Extract the [X, Y] coordinate from the center of the cell holding the provided text.  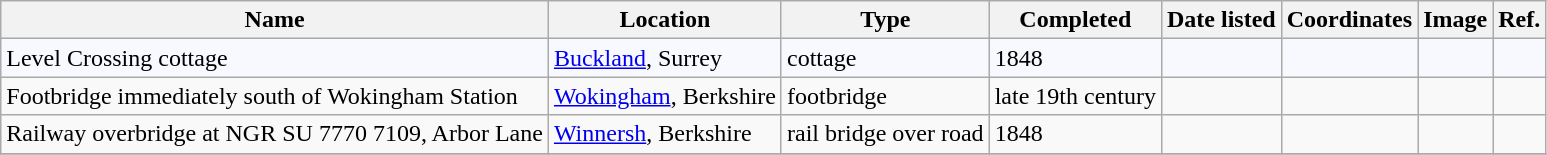
Completed [1075, 20]
cottage [885, 58]
rail bridge over road [885, 134]
Wokingham, Berkshire [664, 96]
Buckland, Surrey [664, 58]
footbridge [885, 96]
Type [885, 20]
Footbridge immediately south of Wokingham Station [275, 96]
Name [275, 20]
Image [1456, 20]
Coordinates [1349, 20]
Date listed [1221, 20]
Location [664, 20]
Ref. [1520, 20]
late 19th century [1075, 96]
Winnersh, Berkshire [664, 134]
Railway overbridge at NGR SU 7770 7109, Arbor Lane [275, 134]
Level Crossing cottage [275, 58]
